Scan for the cell matching the given text and deliver its [x, y] coordinate at center. 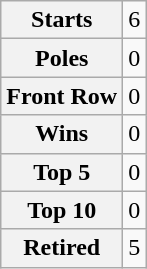
Retired [62, 248]
Wins [62, 134]
6 [134, 20]
Starts [62, 20]
Poles [62, 58]
5 [134, 248]
Top 10 [62, 210]
Front Row [62, 96]
Top 5 [62, 172]
